Search for the cell housing the specified text and yield its (X, Y) center coordinate. 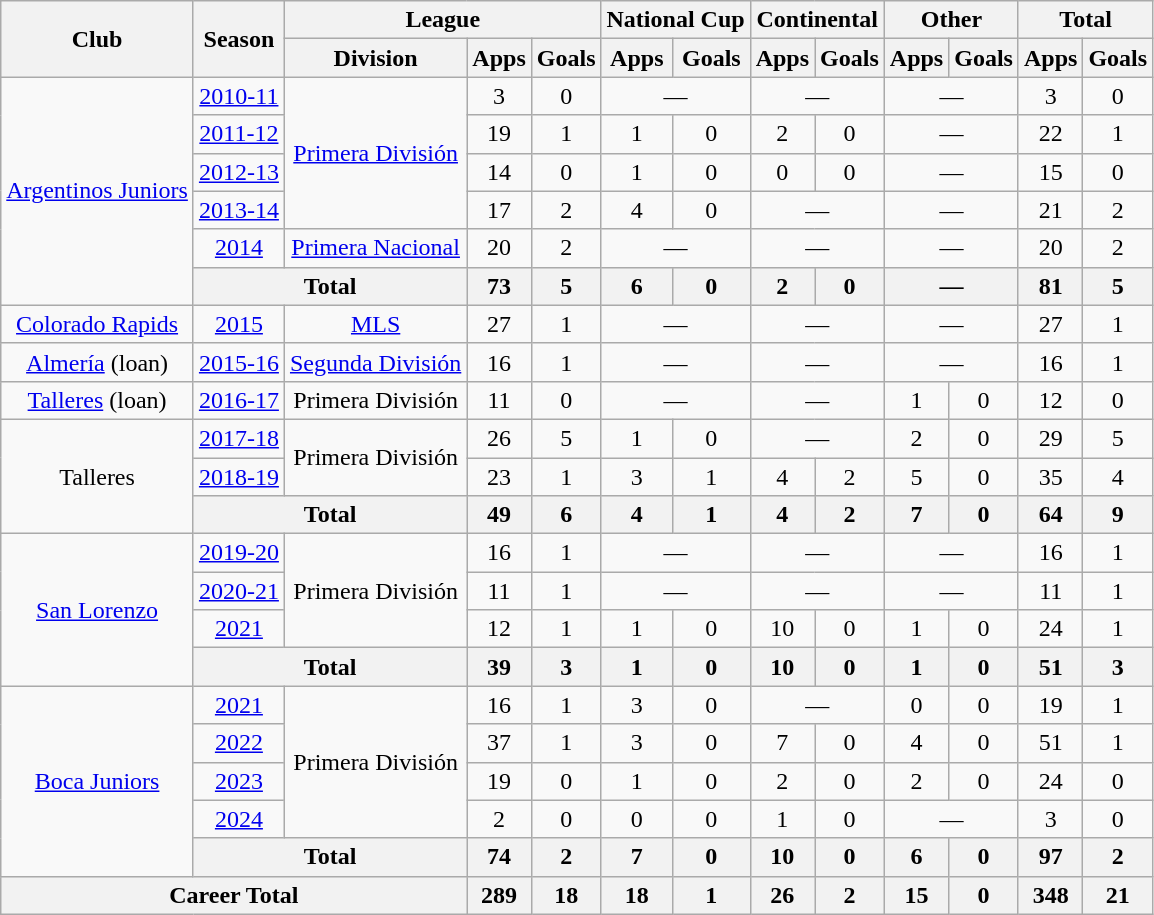
2011-12 (238, 134)
Season (238, 39)
Colorado Rapids (98, 324)
2013-14 (238, 210)
Talleres (98, 476)
22 (1050, 134)
37 (499, 743)
9 (1118, 515)
2022 (238, 743)
2019-20 (238, 553)
2018-19 (238, 477)
Continental (817, 20)
Division (375, 58)
35 (1050, 477)
League (442, 20)
Other (951, 20)
2017-18 (238, 438)
2016-17 (238, 400)
Argentinos Juniors (98, 191)
2020-21 (238, 591)
Segunda División (375, 362)
National Cup (676, 20)
Career Total (234, 895)
San Lorenzo (98, 610)
2012-13 (238, 172)
81 (1050, 286)
MLS (375, 324)
14 (499, 172)
17 (499, 210)
23 (499, 477)
348 (1050, 895)
Talleres (loan) (98, 400)
2010-11 (238, 96)
2024 (238, 819)
289 (499, 895)
Almería (loan) (98, 362)
2014 (238, 248)
74 (499, 857)
39 (499, 667)
Primera Nacional (375, 248)
73 (499, 286)
49 (499, 515)
2015 (238, 324)
Boca Juniors (98, 781)
2015-16 (238, 362)
97 (1050, 857)
64 (1050, 515)
29 (1050, 438)
Club (98, 39)
2023 (238, 781)
